Scan for the cell matching the given text and deliver its [X, Y] coordinate at center. 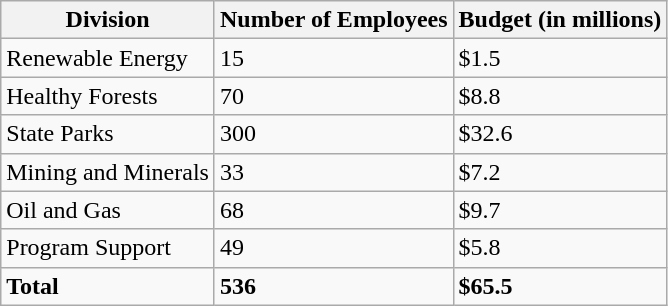
70 [334, 96]
Oil and Gas [108, 210]
$65.5 [560, 286]
Healthy Forests [108, 96]
Total [108, 286]
33 [334, 172]
$7.2 [560, 172]
15 [334, 58]
300 [334, 134]
$8.8 [560, 96]
Renewable Energy [108, 58]
State Parks [108, 134]
$9.7 [560, 210]
Division [108, 20]
Mining and Minerals [108, 172]
Program Support [108, 248]
68 [334, 210]
$1.5 [560, 58]
536 [334, 286]
$5.8 [560, 248]
Budget (in millions) [560, 20]
$32.6 [560, 134]
Number of Employees [334, 20]
49 [334, 248]
